Extract the (X, Y) coordinate from the center of the cell holding the provided text.  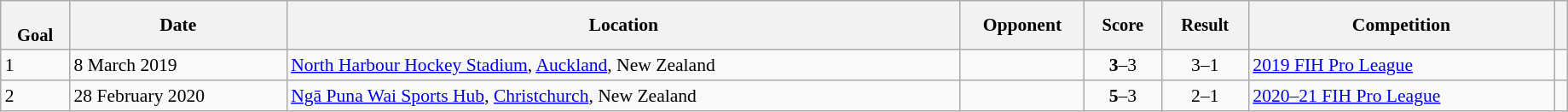
2020–21 FIH Pro League (1401, 96)
2019 FIH Pro League (1401, 66)
Opponent (1021, 26)
2 (36, 96)
Location (623, 26)
3–3 (1124, 66)
Score (1124, 26)
5–3 (1124, 96)
Ngā Puna Wai Sports Hub, Christchurch, New Zealand (623, 96)
8 March 2019 (177, 66)
Competition (1401, 26)
2–1 (1205, 96)
Goal (36, 26)
North Harbour Hockey Stadium, Auckland, New Zealand (623, 66)
3–1 (1205, 66)
1 (36, 66)
Result (1205, 26)
28 February 2020 (177, 96)
Date (177, 26)
